Provide the (x, y) coordinate of the cell's center where the given text is located.  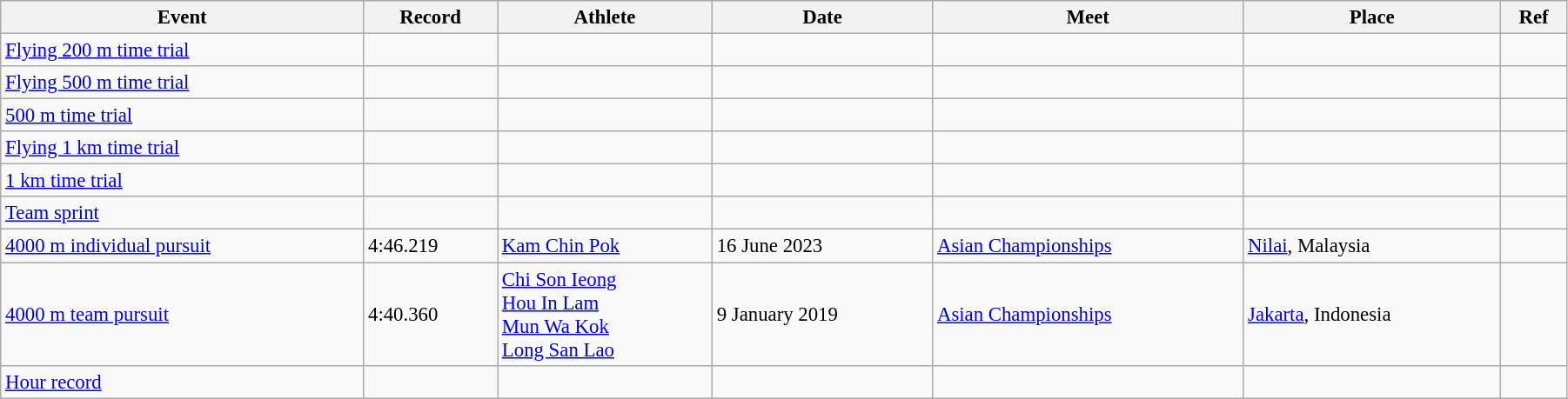
4000 m team pursuit (183, 315)
Nilai, Malaysia (1372, 246)
Chi Son IeongHou In LamMun Wa KokLong San Lao (606, 315)
Ref (1534, 17)
500 m time trial (183, 116)
Jakarta, Indonesia (1372, 315)
4:46.219 (431, 246)
Flying 200 m time trial (183, 50)
1 km time trial (183, 181)
Date (821, 17)
Hour record (183, 382)
Meet (1088, 17)
Athlete (606, 17)
Event (183, 17)
Kam Chin Pok (606, 246)
Flying 1 km time trial (183, 148)
Flying 500 m time trial (183, 83)
Team sprint (183, 213)
9 January 2019 (821, 315)
Record (431, 17)
4:40.360 (431, 315)
Place (1372, 17)
16 June 2023 (821, 246)
4000 m individual pursuit (183, 246)
